Detect which cell encompasses the target text, then output its [x, y] center coordinate. 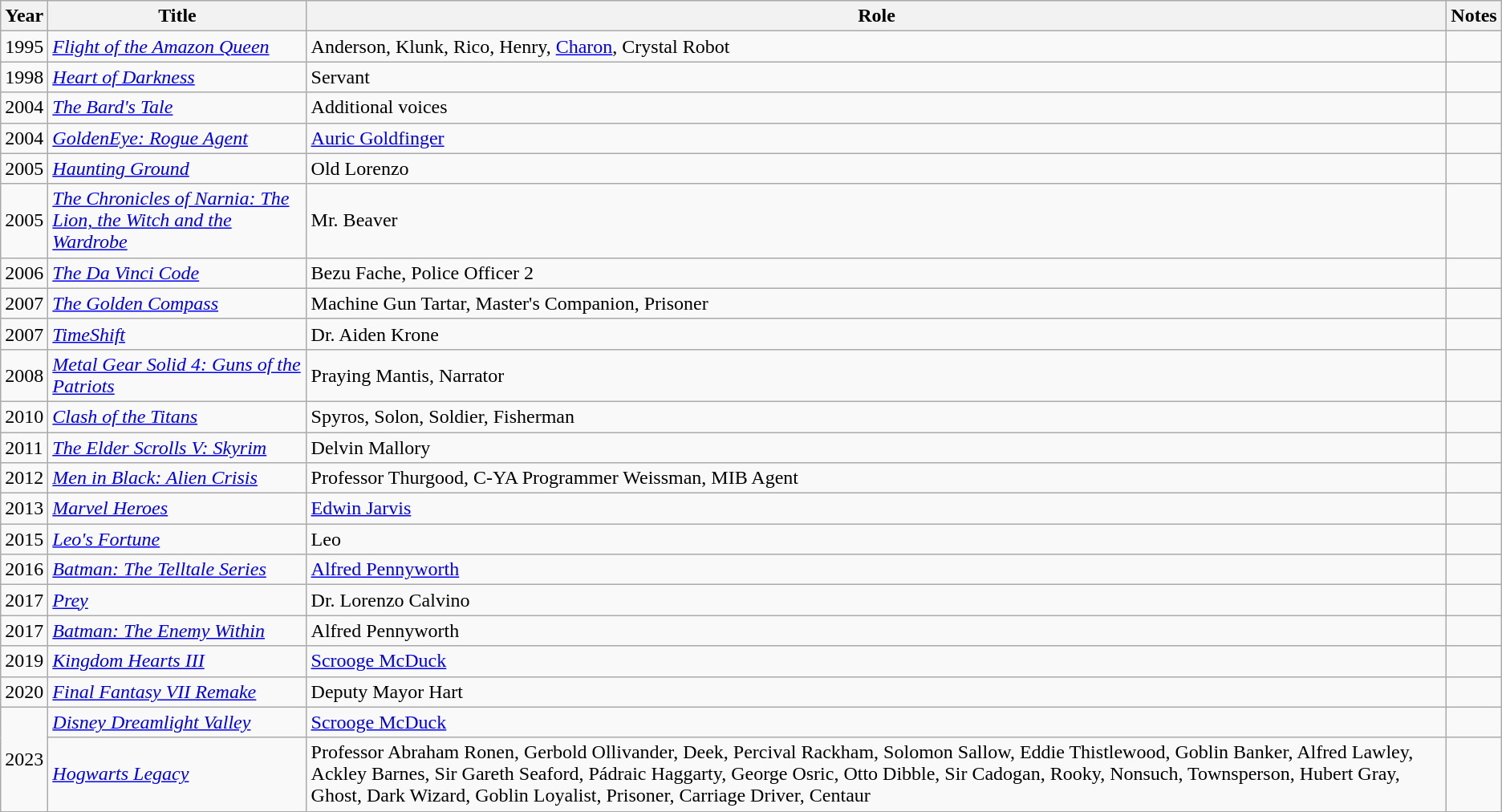
2008 [24, 376]
Year [24, 16]
The Elder Scrolls V: Skyrim [177, 447]
1995 [24, 47]
Professor Thurgood, C-YA Programmer Weissman, MIB Agent [876, 478]
2006 [24, 273]
Additional voices [876, 108]
2012 [24, 478]
Men in Black: Alien Crisis [177, 478]
Hogwarts Legacy [177, 774]
Batman: The Enemy Within [177, 631]
2010 [24, 416]
2020 [24, 692]
Title [177, 16]
Servant [876, 77]
GoldenEye: Rogue Agent [177, 138]
Clash of the Titans [177, 416]
2013 [24, 509]
Auric Goldfinger [876, 138]
Haunting Ground [177, 168]
Leo [876, 539]
2016 [24, 570]
The Da Vinci Code [177, 273]
Role [876, 16]
Prey [177, 600]
Marvel Heroes [177, 509]
Flight of the Amazon Queen [177, 47]
2023 [24, 759]
Heart of Darkness [177, 77]
Edwin Jarvis [876, 509]
The Bard's Tale [177, 108]
Machine Gun Tartar, Master's Companion, Prisoner [876, 303]
Anderson, Klunk, Rico, Henry, Charon, Crystal Robot [876, 47]
Delvin Mallory [876, 447]
Spyros, Solon, Soldier, Fisherman [876, 416]
Disney Dreamlight Valley [177, 722]
TimeShift [177, 334]
Notes [1474, 16]
Metal Gear Solid 4: Guns of the Patriots [177, 376]
The Chronicles of Narnia: The Lion, the Witch and the Wardrobe [177, 221]
Dr. Lorenzo Calvino [876, 600]
Mr. Beaver [876, 221]
1998 [24, 77]
Deputy Mayor Hart [876, 692]
The Golden Compass [177, 303]
Leo's Fortune [177, 539]
2015 [24, 539]
2019 [24, 661]
2011 [24, 447]
Bezu Fache, Police Officer 2 [876, 273]
Praying Mantis, Narrator [876, 376]
Batman: The Telltale Series [177, 570]
Kingdom Hearts III [177, 661]
Old Lorenzo [876, 168]
Final Fantasy VII Remake [177, 692]
Dr. Aiden Krone [876, 334]
